From the cell containing the given text, extract its center point as [X, Y] coordinate. 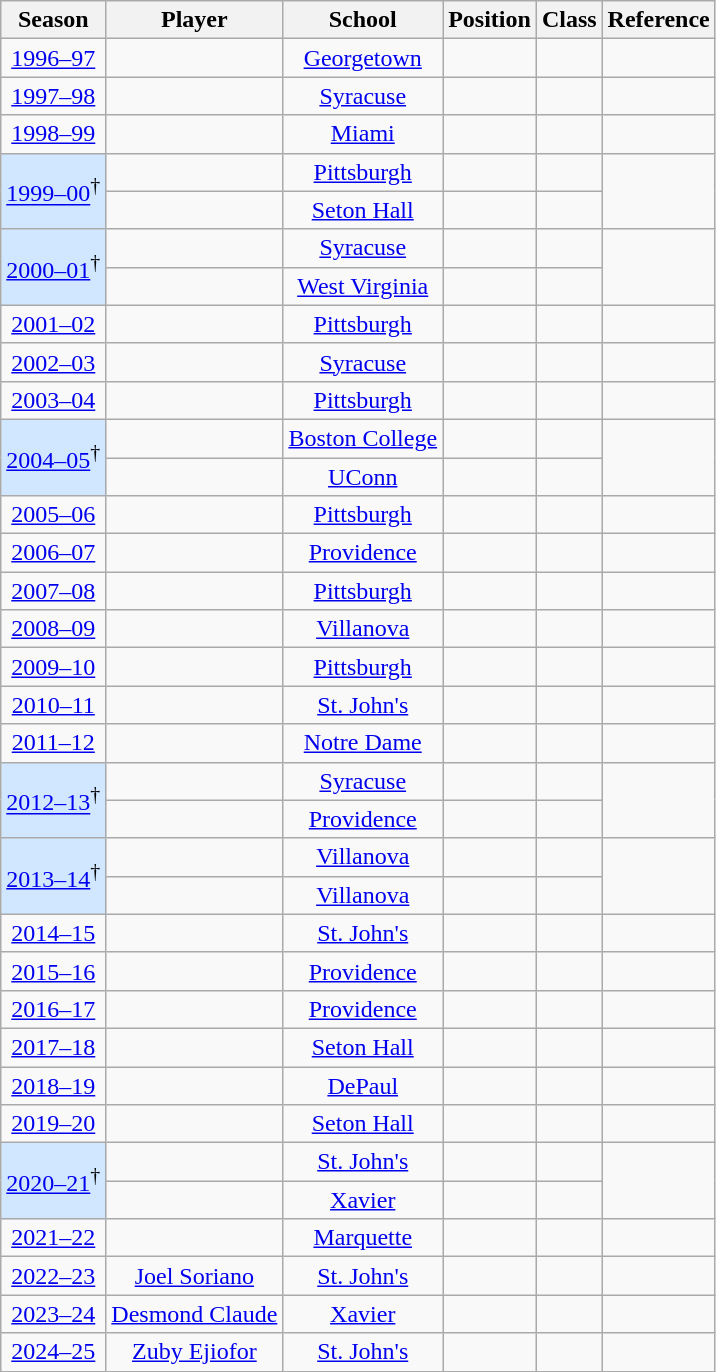
2019–20 [54, 1124]
2023–24 [54, 1314]
Notre Dame [363, 743]
1997–98 [54, 96]
2013–14† [54, 876]
School [363, 20]
Marquette [363, 1238]
2020–21† [54, 1181]
Player [194, 20]
Season [54, 20]
Reference [658, 20]
2010–11 [54, 705]
2024–25 [54, 1352]
Joel Soriano [194, 1276]
2002–03 [54, 362]
1996–97 [54, 58]
2003–04 [54, 400]
2014–15 [54, 933]
2007–08 [54, 591]
2004–05† [54, 457]
Desmond Claude [194, 1314]
2009–10 [54, 667]
Boston College [363, 438]
DePaul [363, 1085]
2022–23 [54, 1276]
2021–22 [54, 1238]
Georgetown [363, 58]
Miami [363, 134]
2012–13† [54, 800]
Class [569, 20]
2015–16 [54, 971]
2008–09 [54, 629]
2017–18 [54, 1047]
Position [490, 20]
2000–01† [54, 267]
1999–00† [54, 191]
2001–02 [54, 324]
2005–06 [54, 515]
Zuby Ejiofor [194, 1352]
2016–17 [54, 1009]
2006–07 [54, 553]
1998–99 [54, 134]
2011–12 [54, 743]
UConn [363, 477]
West Virginia [363, 286]
2018–19 [54, 1085]
